Pinpoint the cell where the given text exists, returning its (x, y) midpoint coordinate. 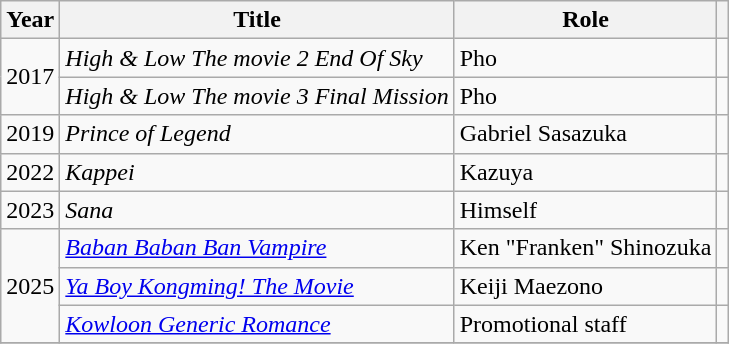
Gabriel Sasazuka (586, 134)
High & Low The movie 3 Final Mission (257, 96)
Ken "Franken" Shinozuka (586, 248)
Title (257, 20)
Kazuya (586, 172)
High & Low The movie 2 End Of Sky (257, 58)
Year (30, 20)
Ya Boy Kongming! The Movie (257, 286)
Himself (586, 210)
Kappei (257, 172)
Promotional staff (586, 324)
2022 (30, 172)
2017 (30, 77)
2023 (30, 210)
Kowloon Generic Romance (257, 324)
Role (586, 20)
2019 (30, 134)
Prince of Legend (257, 134)
Keiji Maezono (586, 286)
Sana (257, 210)
2025 (30, 286)
Baban Baban Ban Vampire (257, 248)
